Output the (X, Y) coordinate of the center of the cell containing the given text.  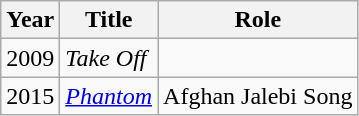
2015 (30, 96)
2009 (30, 58)
Role (258, 20)
Title (109, 20)
Year (30, 20)
Phantom (109, 96)
Afghan Jalebi Song (258, 96)
Take Off (109, 58)
